Return (x, y) of the center of cell containing provided text 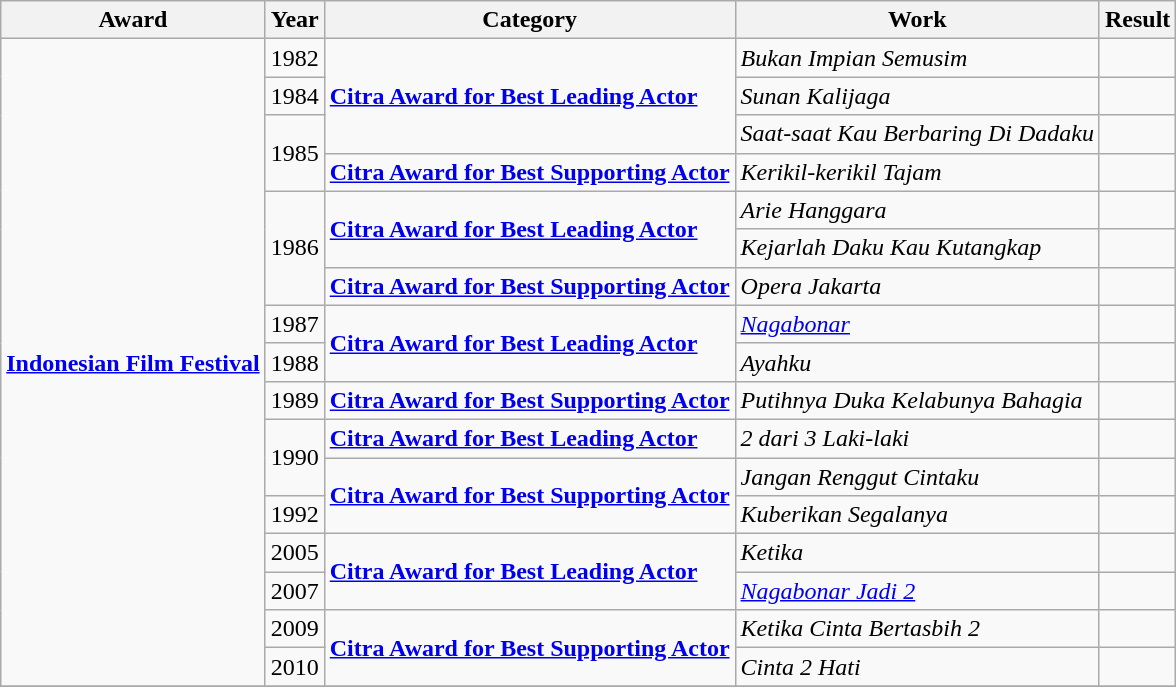
1992 (294, 515)
Ketika Cinta Bertasbih 2 (917, 629)
1982 (294, 58)
2009 (294, 629)
Jangan Renggut Cintaku (917, 477)
Opera Jakarta (917, 286)
Nagabonar (917, 324)
Year (294, 20)
1989 (294, 400)
Indonesian Film Festival (133, 362)
Kuberikan Segalanya (917, 515)
1984 (294, 96)
Arie Hanggara (917, 210)
Bukan Impian Semusim (917, 58)
2005 (294, 553)
Work (917, 20)
Sunan Kalijaga (917, 96)
Award (133, 20)
Ayahku (917, 362)
Kejarlah Daku Kau Kutangkap (917, 248)
1987 (294, 324)
2007 (294, 591)
Saat-saat Kau Berbaring Di Dadaku (917, 134)
1986 (294, 248)
Category (530, 20)
1988 (294, 362)
1985 (294, 153)
1990 (294, 457)
Ketika (917, 553)
Nagabonar Jadi 2 (917, 591)
Putihnya Duka Kelabunya Bahagia (917, 400)
Result (1137, 20)
2010 (294, 667)
Cinta 2 Hati (917, 667)
2 dari 3 Laki-laki (917, 438)
Kerikil-kerikil Tajam (917, 172)
